Search for the cell housing the specified text and yield its (X, Y) center coordinate. 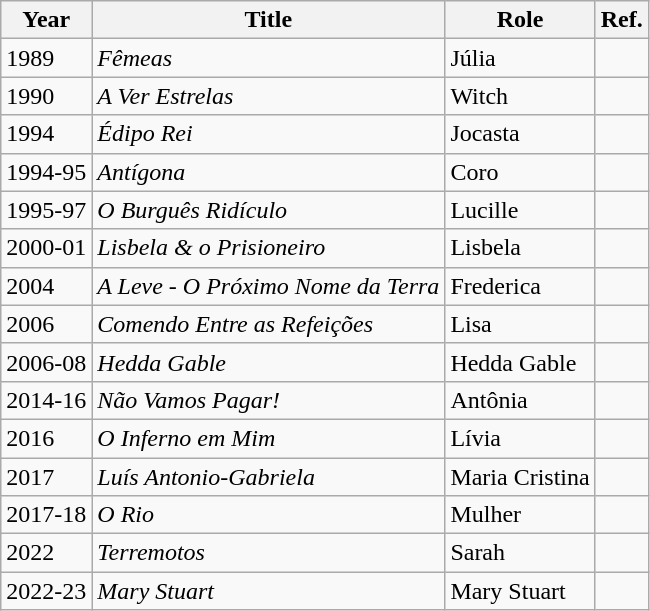
1994-95 (46, 172)
Comendo Entre as Refeições (268, 324)
2006-08 (46, 362)
Frederica (520, 286)
O Inferno em Mim (268, 438)
2022-23 (46, 591)
2004 (46, 286)
Júlia (520, 58)
Lisbela & o Prisioneiro (268, 248)
2014-16 (46, 400)
Não Vamos Pagar! (268, 400)
Lucille (520, 210)
Fêmeas (268, 58)
1994 (46, 134)
Title (268, 20)
Coro (520, 172)
2017 (46, 477)
1995-97 (46, 210)
2022 (46, 553)
Mulher (520, 515)
1990 (46, 96)
Antônia (520, 400)
Terremotos (268, 553)
Antígona (268, 172)
Édipo Rei (268, 134)
A Leve - O Próximo Nome da Terra (268, 286)
Sarah (520, 553)
Jocasta (520, 134)
Lisa (520, 324)
Role (520, 20)
Lívia (520, 438)
Ref. (622, 20)
2000-01 (46, 248)
Luís Antonio-Gabriela (268, 477)
2017-18 (46, 515)
Witch (520, 96)
Maria Cristina (520, 477)
O Burguês Ridículo (268, 210)
Lisbela (520, 248)
O Rio (268, 515)
Year (46, 20)
2006 (46, 324)
A Ver Estrelas (268, 96)
2016 (46, 438)
1989 (46, 58)
